Detect which cell encompasses the target text, then output its (x, y) center coordinate. 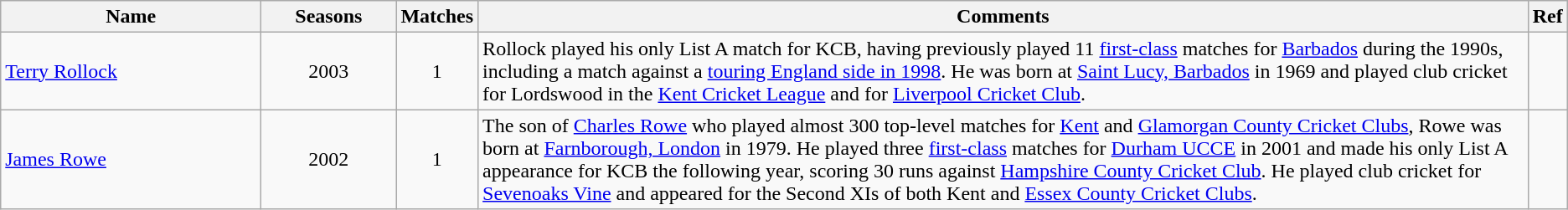
Name (131, 17)
Seasons (328, 17)
Ref (1548, 17)
Comments (1003, 17)
2002 (328, 159)
Terry Rollock (131, 71)
James Rowe (131, 159)
Matches (437, 17)
2003 (328, 71)
